Detect which cell encompasses the target text, then output its [X, Y] center coordinate. 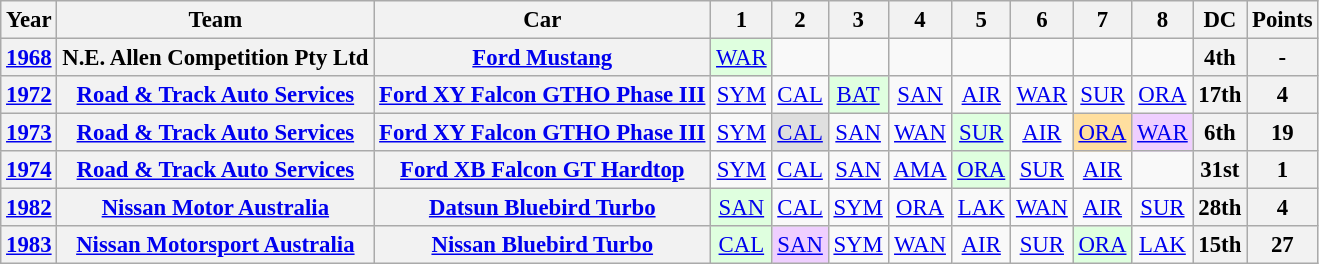
N.E. Allen Competition Pty Ltd [216, 58]
AMA [920, 170]
Nissan Bluebird Turbo [542, 245]
Year [29, 20]
1972 [29, 95]
27 [1282, 245]
Nissan Motor Australia [216, 208]
Ford XB Falcon GT Hardtop [542, 170]
1983 [29, 245]
15th [1220, 245]
1968 [29, 58]
7 [1102, 20]
6th [1220, 133]
17th [1220, 95]
2 [800, 20]
Datsun Bluebird Turbo [542, 208]
BAT [858, 95]
4th [1220, 58]
19 [1282, 133]
5 [982, 20]
6 [1042, 20]
DC [1220, 20]
8 [1162, 20]
- [1282, 58]
28th [1220, 208]
1974 [29, 170]
Team [216, 20]
3 [858, 20]
Nissan Motorsport Australia [216, 245]
31st [1220, 170]
Ford Mustang [542, 58]
Car [542, 20]
1982 [29, 208]
Points [1282, 20]
1973 [29, 133]
